From the cell containing the given text, extract its center point as [X, Y] coordinate. 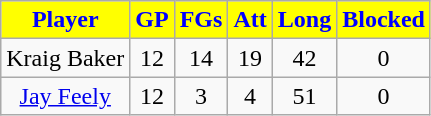
3 [201, 96]
Att [250, 20]
42 [304, 58]
GP [152, 20]
Player [66, 20]
14 [201, 58]
Kraig Baker [66, 58]
19 [250, 58]
Blocked [384, 20]
FGs [201, 20]
Long [304, 20]
4 [250, 96]
Jay Feely [66, 96]
51 [304, 96]
